Provide the (x, y) coordinate of the cell's center where the given text is located.  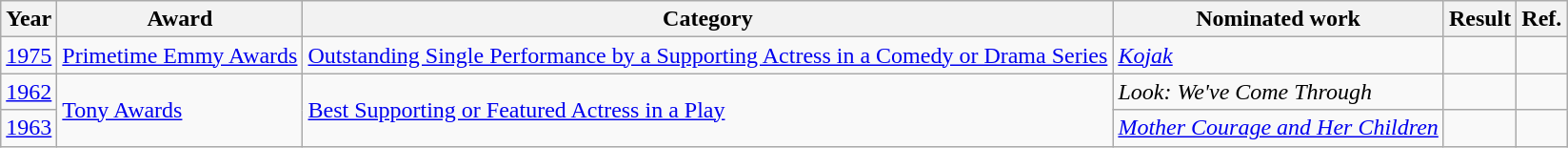
Category (708, 19)
Mother Courage and Her Children (1278, 128)
Look: We've Come Through (1278, 92)
Primetime Emmy Awards (180, 55)
Award (180, 19)
1963 (29, 128)
Ref. (1542, 19)
Year (29, 19)
Result (1479, 19)
1975 (29, 55)
1962 (29, 92)
Outstanding Single Performance by a Supporting Actress in a Comedy or Drama Series (708, 55)
Nominated work (1278, 19)
Kojak (1278, 55)
Tony Awards (180, 110)
Best Supporting or Featured Actress in a Play (708, 110)
